Find where the given text appears and provide that cell's center as (x, y) coordinate. 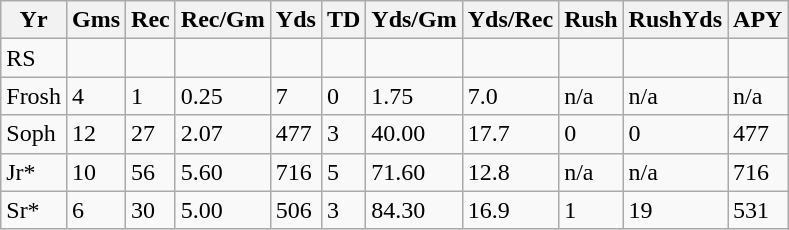
RS (34, 58)
27 (151, 134)
Sr* (34, 210)
Soph (34, 134)
16.9 (510, 210)
19 (675, 210)
12 (96, 134)
Yds (296, 20)
TD (343, 20)
506 (296, 210)
Rec/Gm (222, 20)
APY (758, 20)
71.60 (414, 172)
Gms (96, 20)
Rush (591, 20)
Frosh (34, 96)
Yds/Gm (414, 20)
40.00 (414, 134)
17.7 (510, 134)
Jr* (34, 172)
5 (343, 172)
7 (296, 96)
7.0 (510, 96)
531 (758, 210)
RushYds (675, 20)
Yds/Rec (510, 20)
84.30 (414, 210)
12.8 (510, 172)
10 (96, 172)
5.60 (222, 172)
1.75 (414, 96)
6 (96, 210)
56 (151, 172)
30 (151, 210)
Rec (151, 20)
2.07 (222, 134)
0.25 (222, 96)
5.00 (222, 210)
Yr (34, 20)
4 (96, 96)
